Locate the cell with the specified text and output its [x, y] center coordinate. 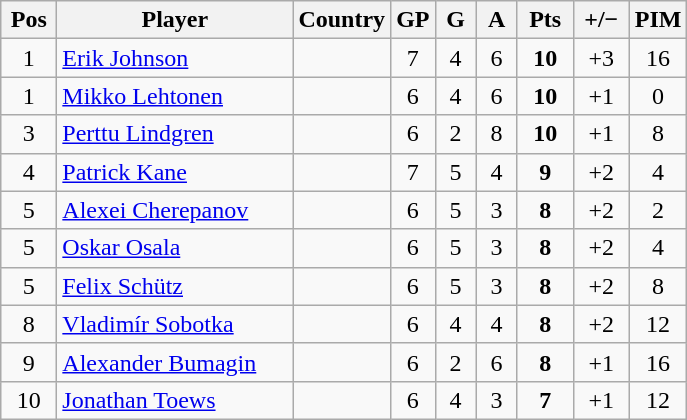
A [496, 20]
Alexei Cherepanov [175, 210]
Country [342, 20]
Pts [545, 20]
Pos [29, 20]
Alexander Bumagin [175, 362]
Vladimír Sobotka [175, 324]
+/− [601, 20]
Jonathan Toews [175, 400]
PIM [658, 20]
Patrick Kane [175, 172]
+3 [601, 58]
Mikko Lehtonen [175, 96]
Erik Johnson [175, 58]
GP [413, 20]
0 [658, 96]
Felix Schütz [175, 286]
G [456, 20]
Oskar Osala [175, 248]
Perttu Lindgren [175, 134]
Player [175, 20]
